Search for the cell housing the specified text and yield its [x, y] center coordinate. 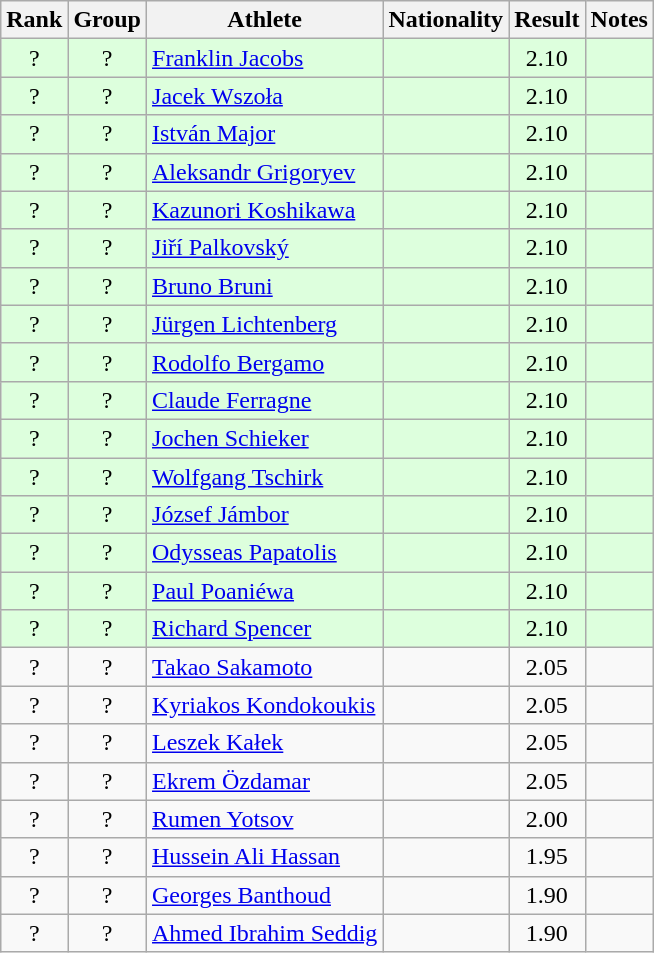
Leszek Kałek [265, 743]
Takao Sakamoto [265, 667]
Jiří Palkovský [265, 248]
Aleksandr Grigoryev [265, 172]
Jacek Wszoła [265, 96]
Wolfgang Tschirk [265, 477]
Group [108, 20]
Notes [619, 20]
Odysseas Papatolis [265, 553]
Bruno Bruni [265, 286]
Kazunori Koshikawa [265, 210]
Claude Ferragne [265, 400]
Rank [34, 20]
Result [547, 20]
Rodolfo Bergamo [265, 362]
Franklin Jacobs [265, 58]
Richard Spencer [265, 629]
Rumen Yotsov [265, 819]
Jochen Schieker [265, 438]
Georges Banthoud [265, 895]
Hussein Ali Hassan [265, 857]
1.95 [547, 857]
Nationality [446, 20]
József Jámbor [265, 515]
2.00 [547, 819]
Paul Poaniéwa [265, 591]
Athlete [265, 20]
Kyriakos Kondokoukis [265, 705]
Ekrem Özdamar [265, 781]
Ahmed Ibrahim Seddig [265, 933]
Jürgen Lichtenberg [265, 324]
István Major [265, 134]
